For the text-containing cell, return its midpoint in (x, y) coordinate format. 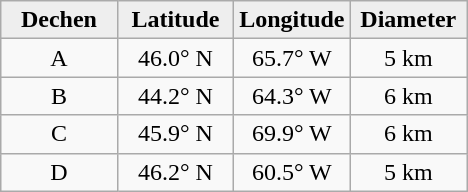
C (59, 134)
A (59, 58)
45.9° N (175, 134)
46.0° N (175, 58)
60.5° W (292, 172)
69.9° W (292, 134)
Latitude (175, 20)
B (59, 96)
44.2° N (175, 96)
46.2° N (175, 172)
64.3° W (292, 96)
Dechen (59, 20)
Longitude (292, 20)
Diameter (408, 20)
D (59, 172)
65.7° W (292, 58)
